Determine the [x, y] coordinate at the center of the cell enclosing the given text.  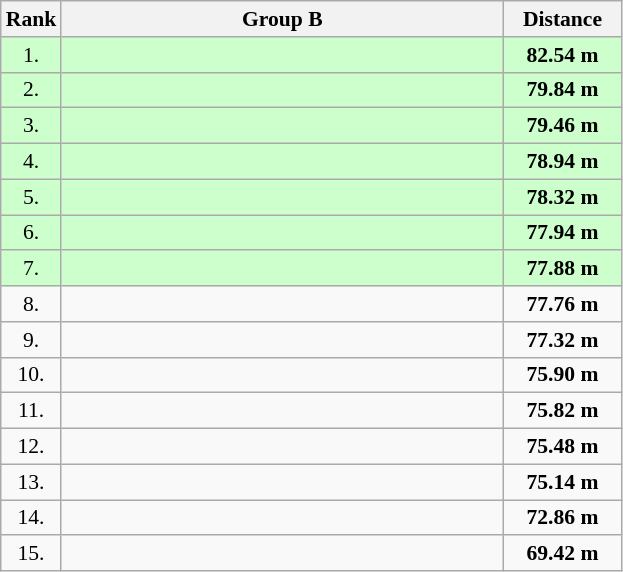
8. [32, 304]
77.32 m [562, 340]
7. [32, 269]
1. [32, 55]
79.84 m [562, 90]
5. [32, 197]
75.90 m [562, 375]
77.76 m [562, 304]
77.88 m [562, 269]
75.48 m [562, 447]
75.14 m [562, 482]
77.94 m [562, 233]
13. [32, 482]
79.46 m [562, 126]
9. [32, 340]
Rank [32, 19]
14. [32, 518]
10. [32, 375]
15. [32, 554]
6. [32, 233]
Distance [562, 19]
72.86 m [562, 518]
78.32 m [562, 197]
12. [32, 447]
4. [32, 162]
75.82 m [562, 411]
Group B [282, 19]
3. [32, 126]
2. [32, 90]
69.42 m [562, 554]
11. [32, 411]
78.94 m [562, 162]
82.54 m [562, 55]
